Extract the [x, y] coordinate from the center of the cell holding the provided text.  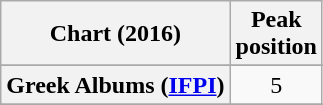
5 [276, 85]
Peak position [276, 34]
Chart (2016) [116, 34]
Greek Albums (IFPI) [116, 85]
